Find where the given text appears and provide that cell's center as (X, Y) coordinate. 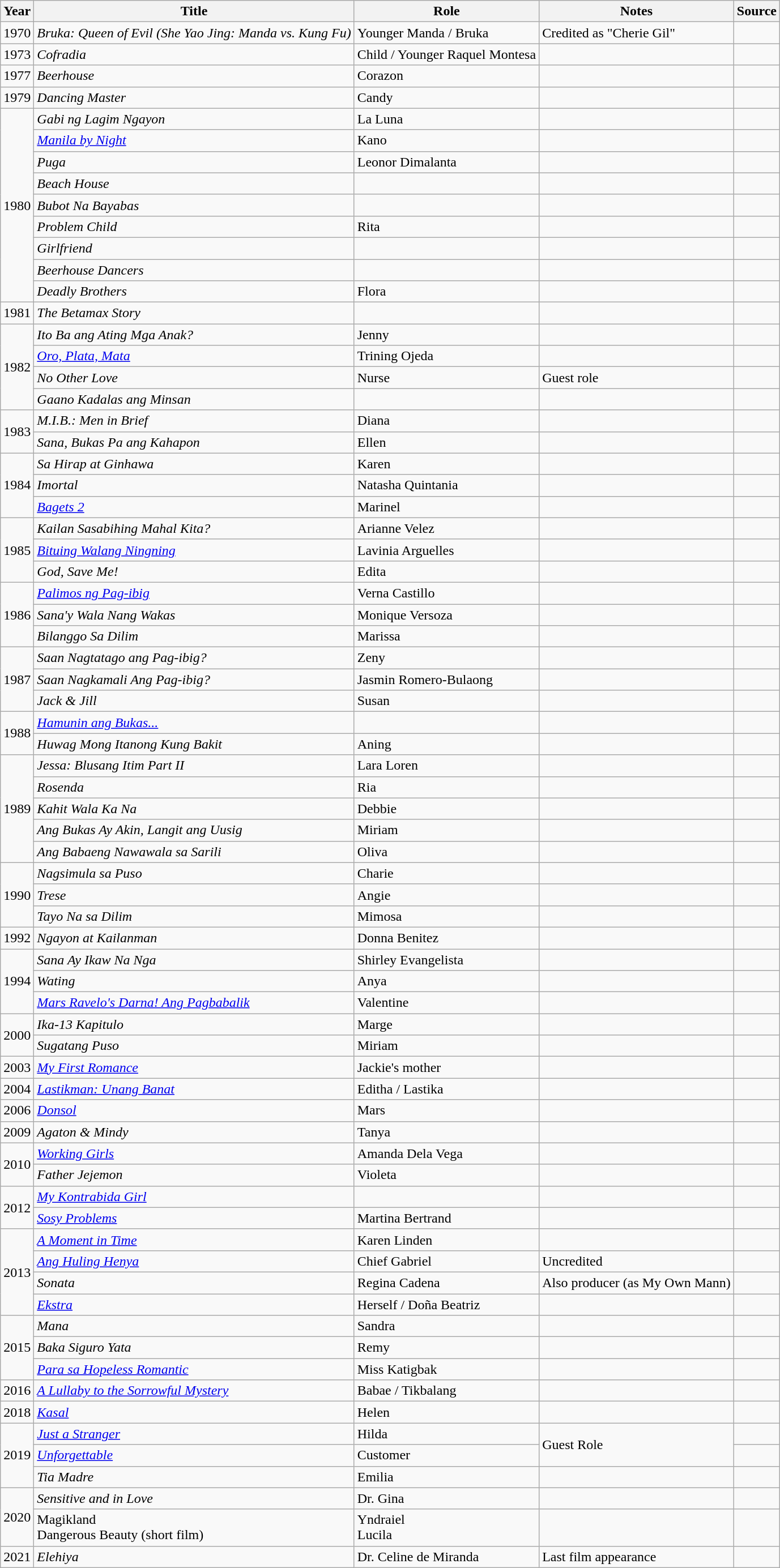
Oliva (446, 852)
Ekstra (194, 1304)
Manila by Night (194, 140)
Sandra (446, 1326)
1970 (17, 33)
1982 (17, 367)
Debbie (446, 809)
Saan Nagtatago ang Pag-ibig? (194, 658)
Lara Loren (446, 766)
Lastikman: Unang Banat (194, 1089)
2009 (17, 1132)
Bubot Na Bayabas (194, 205)
Leonor Dimalanta (446, 162)
2018 (17, 1412)
Deadly Brothers (194, 292)
Monique Versoza (446, 614)
Ito Ba ang Ating Mga Anak? (194, 335)
1977 (17, 76)
Problem Child (194, 227)
Edita (446, 571)
Guest Role (637, 1445)
Ang Bukas Ay Akin, Langit ang Uusig (194, 830)
Palimos ng Pag-ibig (194, 593)
Anya (446, 981)
My Kontrabida Girl (194, 1197)
Gabi ng Lagim Ngayon (194, 119)
Cofradia (194, 54)
2020 (17, 1516)
Charie (446, 873)
1985 (17, 550)
Working Girls (194, 1153)
Karen Linden (446, 1240)
Amanda Dela Vega (446, 1153)
1989 (17, 809)
Regina Cadena (446, 1283)
Miss Katigbak (446, 1369)
Imortal (194, 485)
Bituing Walang Ningning (194, 550)
Sana Ay Ikaw Na Nga (194, 960)
Kailan Sasabihing Mahal Kita? (194, 528)
Kasal (194, 1412)
My First Romance (194, 1067)
Natasha Quintania (446, 485)
Mars Ravelo's Darna! Ang Pagbabalik (194, 1003)
2021 (17, 1557)
Source (757, 11)
Bilanggo Sa Dilim (194, 636)
Remy (446, 1348)
Dr. Gina (446, 1498)
1994 (17, 981)
YndraielLucila (446, 1528)
1983 (17, 431)
Shirley Evangelista (446, 960)
Customer (446, 1455)
Sosy Problems (194, 1218)
1973 (17, 54)
La Luna (446, 119)
Sonata (194, 1283)
Just a Stranger (194, 1434)
Oro, Plata, Mata (194, 356)
Editha / Lastika (446, 1089)
The Betamax Story (194, 313)
Tia Madre (194, 1477)
Donna Benitez (446, 938)
Aning (446, 744)
Ika-13 Kapitulo (194, 1024)
2013 (17, 1272)
1988 (17, 733)
Valentine (446, 1003)
Bagets 2 (194, 507)
Also producer (as My Own Mann) (637, 1283)
1981 (17, 313)
Ngayon at Kailanman (194, 938)
2000 (17, 1035)
Marge (446, 1024)
Huwag Mong Itanong Kung Bakit (194, 744)
Child / Younger Raquel Montesa (446, 54)
Notes (637, 11)
Mana (194, 1326)
Jessa: Blusang Itim Part II (194, 766)
Girlfriend (194, 248)
Rosenda (194, 787)
1984 (17, 485)
2012 (17, 1207)
Nagsimula sa Puso (194, 873)
2016 (17, 1391)
Younger Manda / Bruka (446, 33)
Sugatang Puso (194, 1046)
Arianne Velez (446, 528)
Marissa (446, 636)
Diana (446, 421)
Year (17, 11)
A Moment in Time (194, 1240)
Unforgettable (194, 1455)
Donsol (194, 1110)
Flora (446, 292)
Susan (446, 701)
Jack & Jill (194, 701)
Wating (194, 981)
Elehiya (194, 1557)
Uncredited (637, 1261)
Lavinia Arguelles (446, 550)
2003 (17, 1067)
Beach House (194, 183)
Martina Bertrand (446, 1218)
Agaton & Mindy (194, 1132)
Role (446, 11)
Kahit Wala Ka Na (194, 809)
Ria (446, 787)
Ellen (446, 442)
Last film appearance (637, 1557)
Guest role (637, 378)
Babae / Tikbalang (446, 1391)
Gaano Kadalas ang Minsan (194, 399)
Corazon (446, 76)
Jasmin Romero-Bulaong (446, 680)
Dancing Master (194, 97)
2006 (17, 1110)
Baka Siguro Yata (194, 1348)
Trining Ojeda (446, 356)
Beerhouse (194, 76)
Saan Nagkamali Ang Pag-ibig? (194, 680)
Sa Hirap at Ginhawa (194, 464)
1986 (17, 614)
Nurse (446, 378)
Trese (194, 895)
2004 (17, 1089)
Violeta (446, 1175)
Ang Babaeng Nawawala sa Sarili (194, 852)
Helen (446, 1412)
Ang Huling Henya (194, 1261)
Jenny (446, 335)
Karen (446, 464)
Credited as "Cherie Gil" (637, 33)
Dr. Celine de Miranda (446, 1557)
Title (194, 11)
Mars (446, 1110)
Tanya (446, 1132)
No Other Love (194, 378)
Marinel (446, 507)
1979 (17, 97)
1980 (17, 205)
Mimosa (446, 916)
Puga (194, 162)
Angie (446, 895)
A Lullaby to the Sorrowful Mystery (194, 1391)
Tayo Na sa Dilim (194, 916)
Hilda (446, 1434)
1992 (17, 938)
1990 (17, 895)
M.I.B.: Men in Brief (194, 421)
Sensitive and in Love (194, 1498)
Candy (446, 97)
Father Jejemon (194, 1175)
God, Save Me! (194, 571)
Zeny (446, 658)
Hamunin ang Bukas... (194, 723)
2010 (17, 1164)
Jackie's mother (446, 1067)
2019 (17, 1455)
Rita (446, 227)
Kano (446, 140)
Beerhouse Dancers (194, 270)
Bruka: Queen of Evil (She Yao Jing: Manda vs. Kung Fu) (194, 33)
2015 (17, 1348)
MagiklandDangerous Beauty (short film) (194, 1528)
Chief Gabriel (446, 1261)
Para sa Hopeless Romantic (194, 1369)
Herself / Doña Beatriz (446, 1304)
Sana'y Wala Nang Wakas (194, 614)
1987 (17, 680)
Sana, Bukas Pa ang Kahapon (194, 442)
Emilia (446, 1477)
Verna Castillo (446, 593)
